Scan for the cell matching the given text and deliver its (X, Y) coordinate at center. 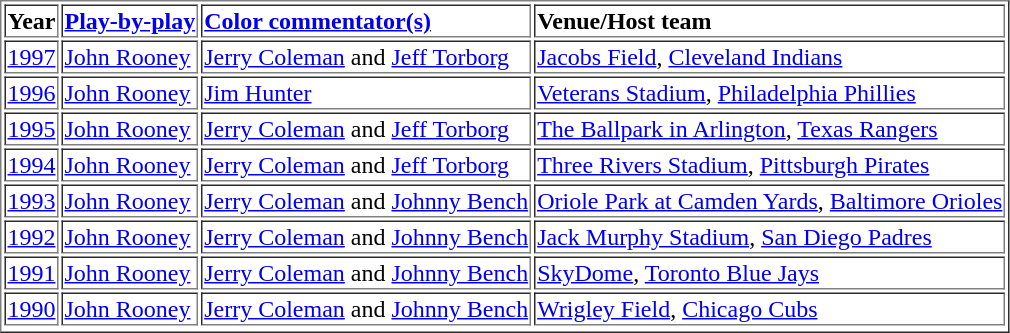
1996 (31, 92)
Year (31, 20)
1993 (31, 200)
1997 (31, 56)
1991 (31, 272)
Three Rivers Stadium, Pittsburgh Pirates (770, 164)
Venue/Host team (770, 20)
Oriole Park at Camden Yards, Baltimore Orioles (770, 200)
1994 (31, 164)
Jacobs Field, Cleveland Indians (770, 56)
Color commentator(s) (366, 20)
The Ballpark in Arlington, Texas Rangers (770, 128)
Jim Hunter (366, 92)
Play-by-play (130, 20)
1992 (31, 236)
1990 (31, 308)
Jack Murphy Stadium, San Diego Padres (770, 236)
Wrigley Field, Chicago Cubs (770, 308)
1995 (31, 128)
SkyDome, Toronto Blue Jays (770, 272)
Veterans Stadium, Philadelphia Phillies (770, 92)
